Determine the (X, Y) coordinate at the center of the cell enclosing the given text.  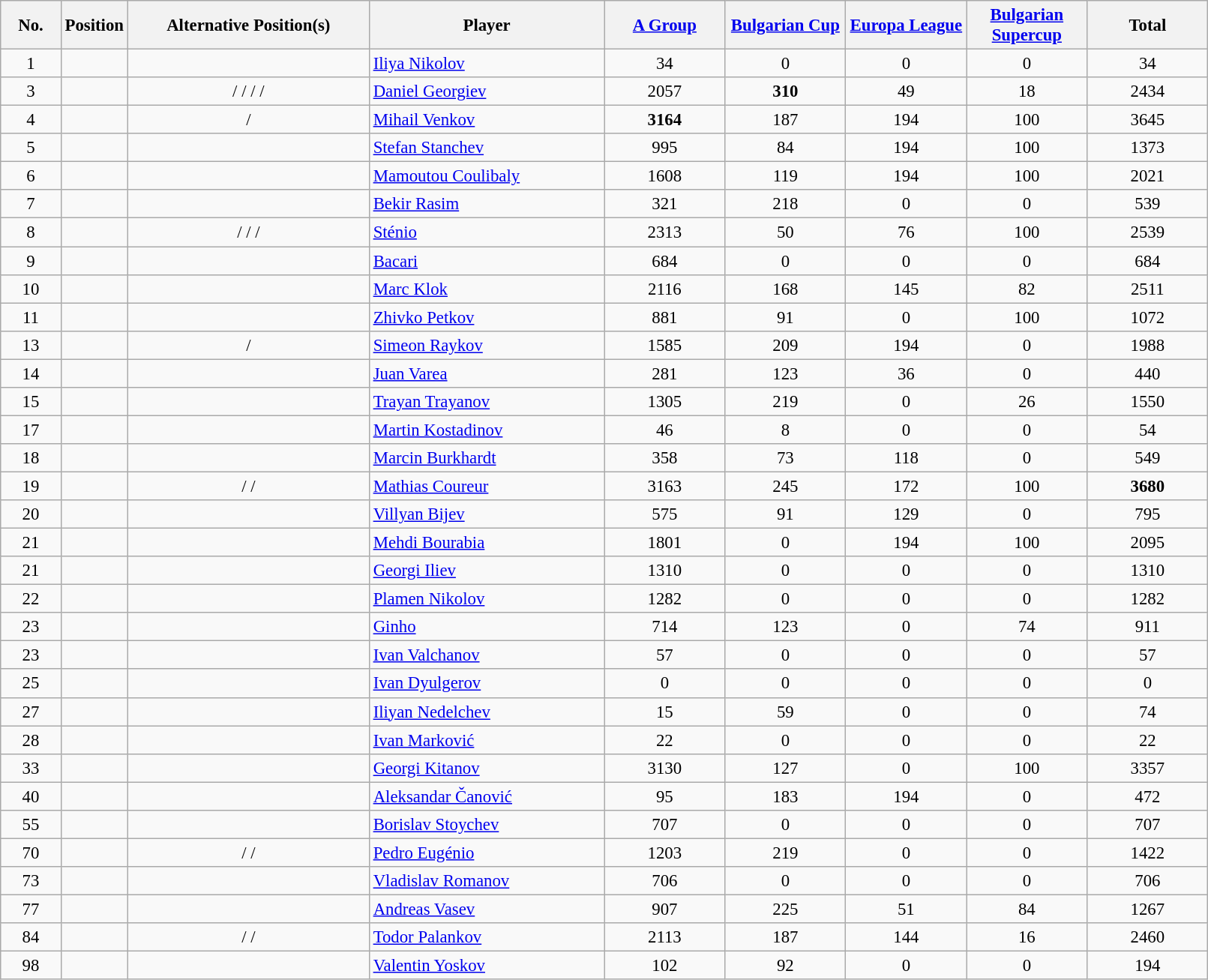
119 (786, 176)
3680 (1147, 486)
911 (1147, 627)
2113 (664, 937)
172 (906, 486)
Trayan Trayanov (487, 402)
129 (906, 514)
14 (31, 373)
25 (31, 684)
1422 (1147, 853)
Stefan Stanchev (487, 148)
Borislav Stoychev (487, 825)
1988 (1147, 345)
3 (31, 91)
Bulgarian Cup (786, 25)
Player (487, 25)
Total (1147, 25)
Europa League (906, 25)
Todor Palankov (487, 937)
225 (786, 909)
50 (786, 232)
127 (786, 768)
Simeon Raykov (487, 345)
82 (1027, 289)
1550 (1147, 402)
Martin Kostadinov (487, 430)
A Group (664, 25)
Ginho (487, 627)
No. (31, 25)
Georgi Iliev (487, 571)
Georgi Kitanov (487, 768)
76 (906, 232)
/ / / (248, 232)
Aleksandar Čanović (487, 796)
Ivan Valchanov (487, 655)
1072 (1147, 317)
472 (1147, 796)
218 (786, 205)
Vladislav Romanov (487, 881)
26 (1027, 402)
3645 (1147, 120)
4 (31, 120)
881 (664, 317)
Bulgarian Supercup (1027, 25)
11 (31, 317)
2539 (1147, 232)
20 (31, 514)
3130 (664, 768)
Villyan Bijev (487, 514)
Mamoutou Coulibaly (487, 176)
144 (906, 937)
59 (786, 712)
2095 (1147, 543)
Valentin Yoskov (487, 966)
321 (664, 205)
440 (1147, 373)
795 (1147, 514)
358 (664, 458)
Pedro Eugénio (487, 853)
Mathias Coureur (487, 486)
549 (1147, 458)
92 (786, 966)
Marc Klok (487, 289)
70 (31, 853)
1801 (664, 543)
995 (664, 148)
Bacari (487, 261)
Mihail Venkov (487, 120)
Position (94, 25)
17 (31, 430)
102 (664, 966)
Bekir Rasim (487, 205)
2460 (1147, 937)
Iliyan Nedelchev (487, 712)
Mehdi Bourabia (487, 543)
2021 (1147, 176)
118 (906, 458)
46 (664, 430)
714 (664, 627)
36 (906, 373)
1373 (1147, 148)
2057 (664, 91)
281 (664, 373)
2116 (664, 289)
1305 (664, 402)
1608 (664, 176)
Zhivko Petkov (487, 317)
40 (31, 796)
19 (31, 486)
6 (31, 176)
183 (786, 796)
3163 (664, 486)
1203 (664, 853)
Andreas Vasev (487, 909)
2511 (1147, 289)
5 (31, 148)
145 (906, 289)
49 (906, 91)
9 (31, 261)
539 (1147, 205)
Sténio (487, 232)
7 (31, 205)
77 (31, 909)
1267 (1147, 909)
245 (786, 486)
Daniel Georgiev (487, 91)
13 (31, 345)
54 (1147, 430)
Marcin Burkhardt (487, 458)
10 (31, 289)
Alternative Position(s) (248, 25)
3357 (1147, 768)
2313 (664, 232)
28 (31, 740)
98 (31, 966)
27 (31, 712)
33 (31, 768)
168 (786, 289)
3164 (664, 120)
907 (664, 909)
16 (1027, 937)
95 (664, 796)
Juan Varea (487, 373)
209 (786, 345)
/ / / / (248, 91)
51 (906, 909)
575 (664, 514)
1585 (664, 345)
Ivan Dyulgerov (487, 684)
310 (786, 91)
Ivan Marković (487, 740)
1 (31, 64)
Plamen Nikolov (487, 599)
Iliya Nikolov (487, 64)
2434 (1147, 91)
55 (31, 825)
